Output the (x, y) coordinate of the center of the cell containing the given text.  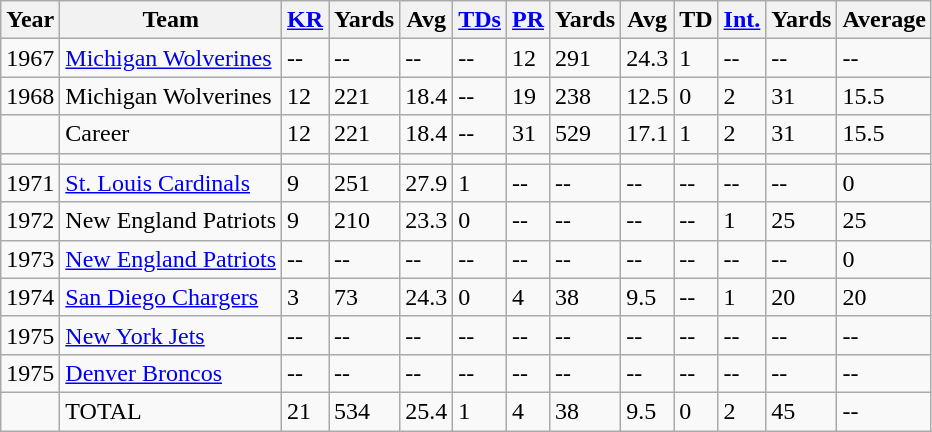
210 (364, 221)
New York Jets (171, 335)
St. Louis Cardinals (171, 183)
TD (696, 20)
Average (884, 20)
Team (171, 20)
Year (30, 20)
19 (528, 96)
1973 (30, 259)
TOTAL (171, 411)
1967 (30, 58)
27.9 (426, 183)
1971 (30, 183)
San Diego Chargers (171, 297)
534 (364, 411)
1972 (30, 221)
3 (306, 297)
23.3 (426, 221)
291 (586, 58)
PR (528, 20)
12.5 (648, 96)
25.4 (426, 411)
1968 (30, 96)
21 (306, 411)
Denver Broncos (171, 373)
Int. (742, 20)
251 (364, 183)
KR (306, 20)
17.1 (648, 134)
529 (586, 134)
Career (171, 134)
238 (586, 96)
45 (802, 411)
73 (364, 297)
TDs (480, 20)
1974 (30, 297)
